Pinpoint the cell where the given text exists, returning its (X, Y) midpoint coordinate. 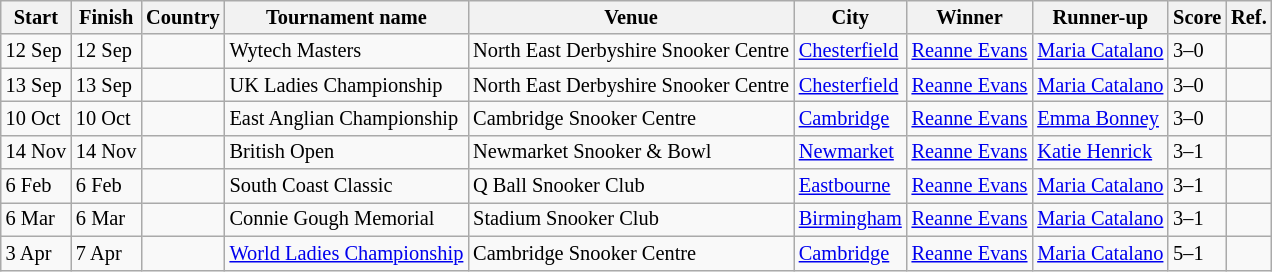
Newmarket Snooker & Bowl (631, 152)
Emma Bonney (1100, 118)
Wytech Masters (347, 51)
Runner-up (1100, 17)
Tournament name (347, 17)
British Open (347, 152)
7 Apr (106, 253)
South Coast Classic (347, 186)
City (850, 17)
Birmingham (850, 219)
Finish (106, 17)
Ref. (1248, 17)
5–1 (1197, 253)
Venue (631, 17)
Winner (970, 17)
World Ladies Championship (347, 253)
UK Ladies Championship (347, 85)
Start (36, 17)
Stadium Snooker Club (631, 219)
East Anglian Championship (347, 118)
Country (182, 17)
Eastbourne (850, 186)
Score (1197, 17)
Katie Henrick (1100, 152)
Q Ball Snooker Club (631, 186)
Connie Gough Memorial (347, 219)
Newmarket (850, 152)
3 Apr (36, 253)
